Locate the cell with the specified text and output its (X, Y) center coordinate. 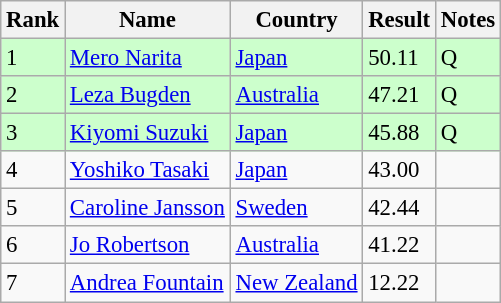
1 (33, 58)
Result (400, 20)
Country (296, 20)
4 (33, 170)
Rank (33, 20)
Mero Narita (148, 58)
Sweden (296, 208)
Notes (468, 20)
12.22 (400, 283)
7 (33, 283)
Kiyomi Suzuki (148, 133)
47.21 (400, 95)
Name (148, 20)
5 (33, 208)
Jo Robertson (148, 245)
42.44 (400, 208)
Caroline Jansson (148, 208)
43.00 (400, 170)
New Zealand (296, 283)
Yoshiko Tasaki (148, 170)
45.88 (400, 133)
6 (33, 245)
41.22 (400, 245)
2 (33, 95)
3 (33, 133)
Andrea Fountain (148, 283)
50.11 (400, 58)
Leza Bugden (148, 95)
